For the text-containing cell, return its midpoint in (X, Y) coordinate format. 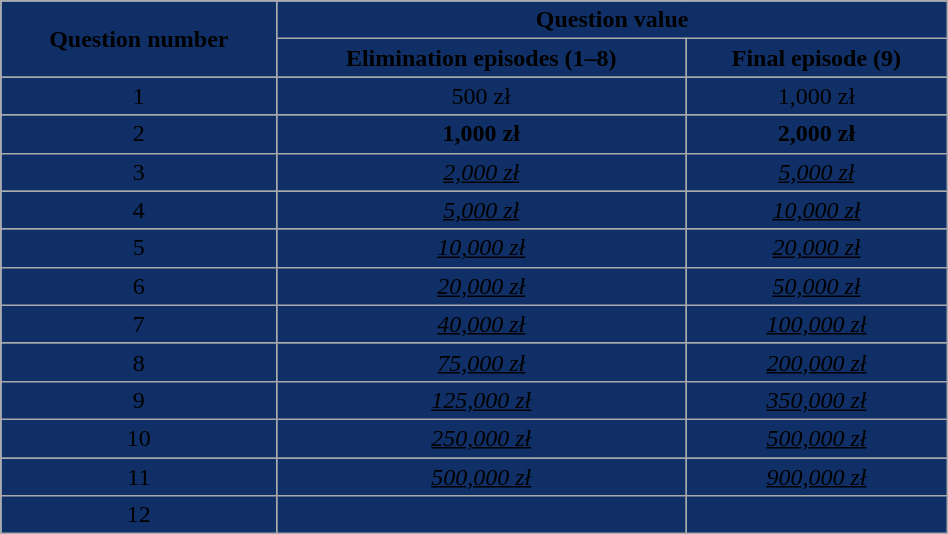
5 (139, 248)
500 zł (482, 96)
50,000 zł (817, 286)
2 (139, 134)
3 (139, 172)
75,000 zł (482, 362)
4 (139, 210)
12 (139, 515)
125,000 zł (482, 400)
1 (139, 96)
9 (139, 400)
Final episode (9) (817, 58)
6 (139, 286)
7 (139, 324)
350,000 zł (817, 400)
Question value (612, 20)
8 (139, 362)
40,000 zł (482, 324)
250,000 zł (482, 438)
200,000 zł (817, 362)
Elimination episodes (1–8) (482, 58)
11 (139, 477)
10 (139, 438)
100,000 zł (817, 324)
900,000 zł (817, 477)
Question number (139, 39)
